Pinpoint the cell where the given text exists, returning its (X, Y) midpoint coordinate. 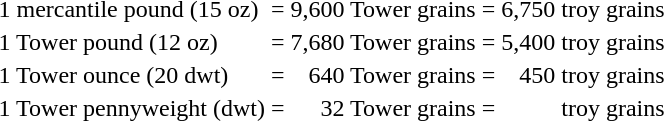
640 Tower grains (383, 75)
7,680 Tower grains (383, 42)
